Find where the given text appears and provide that cell's center as [X, Y] coordinate. 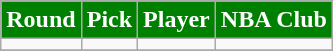
Player [177, 20]
NBA Club [274, 20]
Pick [109, 20]
Round [41, 20]
